Scan for the cell matching the given text and deliver its (x, y) coordinate at center. 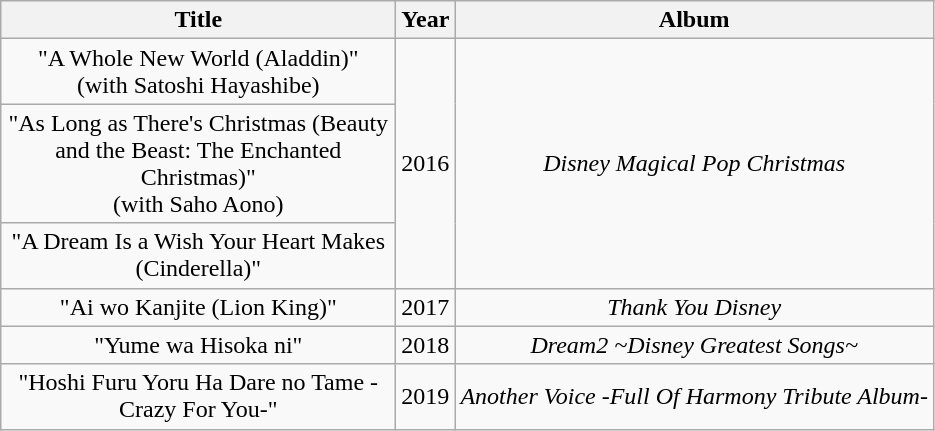
"Yume wa Hisoka ni" (198, 345)
"Hoshi Furu Yoru Ha Dare no Tame -Crazy For You-" (198, 396)
2016 (426, 164)
"A Whole New World (Aladdin)" (with Satoshi Hayashibe) (198, 72)
"As Long as There's Christmas (Beauty and the Beast: The Enchanted Christmas)" (with Saho Aono) (198, 164)
Title (198, 20)
2018 (426, 345)
Thank You Disney (694, 307)
2019 (426, 396)
Dream2 ~Disney Greatest Songs~ (694, 345)
2017 (426, 307)
Another Voice -Full Of Harmony Tribute Album- (694, 396)
Disney Magical Pop Christmas (694, 164)
"A Dream Is a Wish Your Heart Makes (Cinderella)" (198, 256)
Year (426, 20)
Album (694, 20)
"Ai wo Kanjite (Lion King)" (198, 307)
